Find where the given text appears and provide that cell's center as [x, y] coordinate. 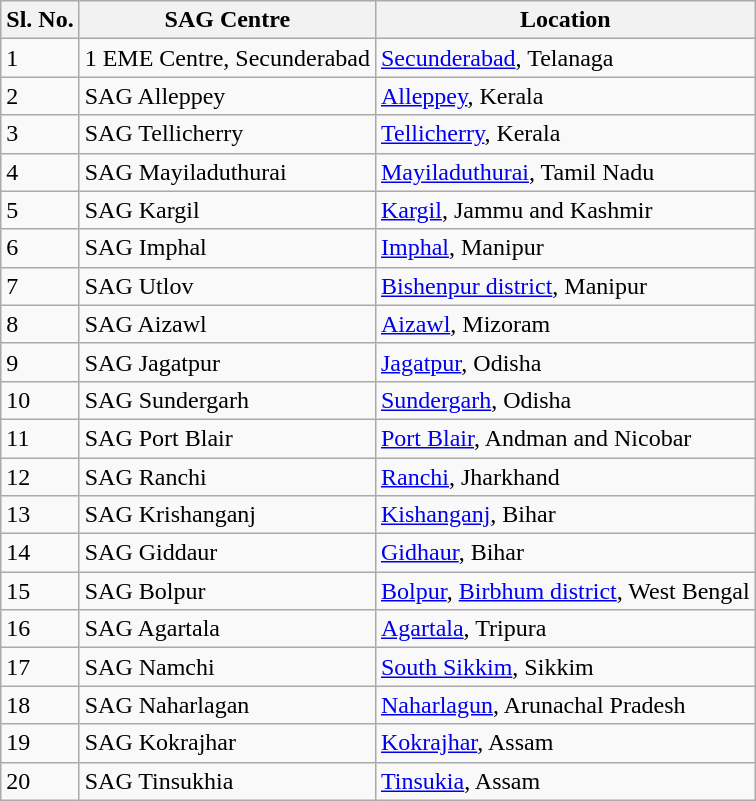
SAG Krishanganj [227, 515]
Kargil, Jammu and Kashmir [565, 210]
SAG Naharlagan [227, 705]
Port Blair, Andman and Nicobar [565, 438]
Ranchi, Jharkhand [565, 477]
Bolpur, Birbhum district, West Bengal [565, 591]
SAG Imphal [227, 248]
3 [40, 134]
1 EME Centre, Secunderabad [227, 58]
7 [40, 286]
10 [40, 400]
13 [40, 515]
Sl. No. [40, 20]
Gidhaur, Bihar [565, 553]
SAG Mayiladuthurai [227, 172]
2 [40, 96]
Kishanganj, Bihar [565, 515]
18 [40, 705]
Imphal, Manipur [565, 248]
SAG Jagatpur [227, 362]
SAG Tinsukhia [227, 781]
SAG Namchi [227, 667]
SAG Port Blair [227, 438]
Sundergarh, Odisha [565, 400]
SAG Tellicherry [227, 134]
Aizawl, Mizoram [565, 324]
South Sikkim, Sikkim [565, 667]
15 [40, 591]
8 [40, 324]
SAG Agartala [227, 629]
Mayiladuthurai, Tamil Nadu [565, 172]
12 [40, 477]
Jagatpur, Odisha [565, 362]
SAG Kargil [227, 210]
SAG Alleppey [227, 96]
17 [40, 667]
6 [40, 248]
SAG Aizawl [227, 324]
Alleppey, Kerala [565, 96]
SAG Sundergarh [227, 400]
SAG Kokrajhar [227, 743]
Secunderabad, Telanaga [565, 58]
Tinsukia, Assam [565, 781]
SAG Utlov [227, 286]
Location [565, 20]
9 [40, 362]
SAG Giddaur [227, 553]
4 [40, 172]
19 [40, 743]
20 [40, 781]
SAG Centre [227, 20]
Agartala, Tripura [565, 629]
5 [40, 210]
Tellicherry, Kerala [565, 134]
Bishenpur district, Manipur [565, 286]
SAG Bolpur [227, 591]
Kokrajhar, Assam [565, 743]
16 [40, 629]
14 [40, 553]
11 [40, 438]
Naharlagun, Arunachal Pradesh [565, 705]
SAG Ranchi [227, 477]
1 [40, 58]
